Extract the (x, y) coordinate from the center of the cell holding the provided text.  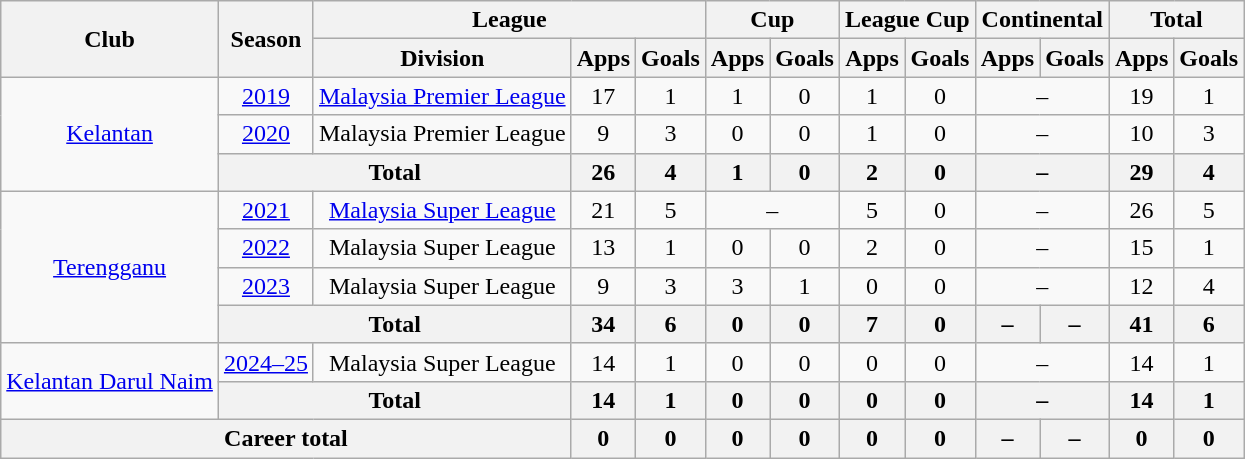
Career total (286, 438)
17 (603, 96)
21 (603, 210)
Kelantan Darul Naim (110, 381)
19 (1141, 96)
Season (266, 39)
Club (110, 39)
Terengganu (110, 267)
League (509, 20)
2019 (266, 96)
2023 (266, 286)
Division (442, 58)
34 (603, 324)
League Cup (907, 20)
7 (872, 324)
Kelantan (110, 134)
2022 (266, 248)
15 (1141, 248)
2024–25 (266, 362)
2021 (266, 210)
10 (1141, 134)
12 (1141, 286)
41 (1141, 324)
13 (603, 248)
29 (1141, 172)
Cup (772, 20)
2020 (266, 134)
Continental (1042, 20)
